For the text-containing cell, return its midpoint in [x, y] coordinate format. 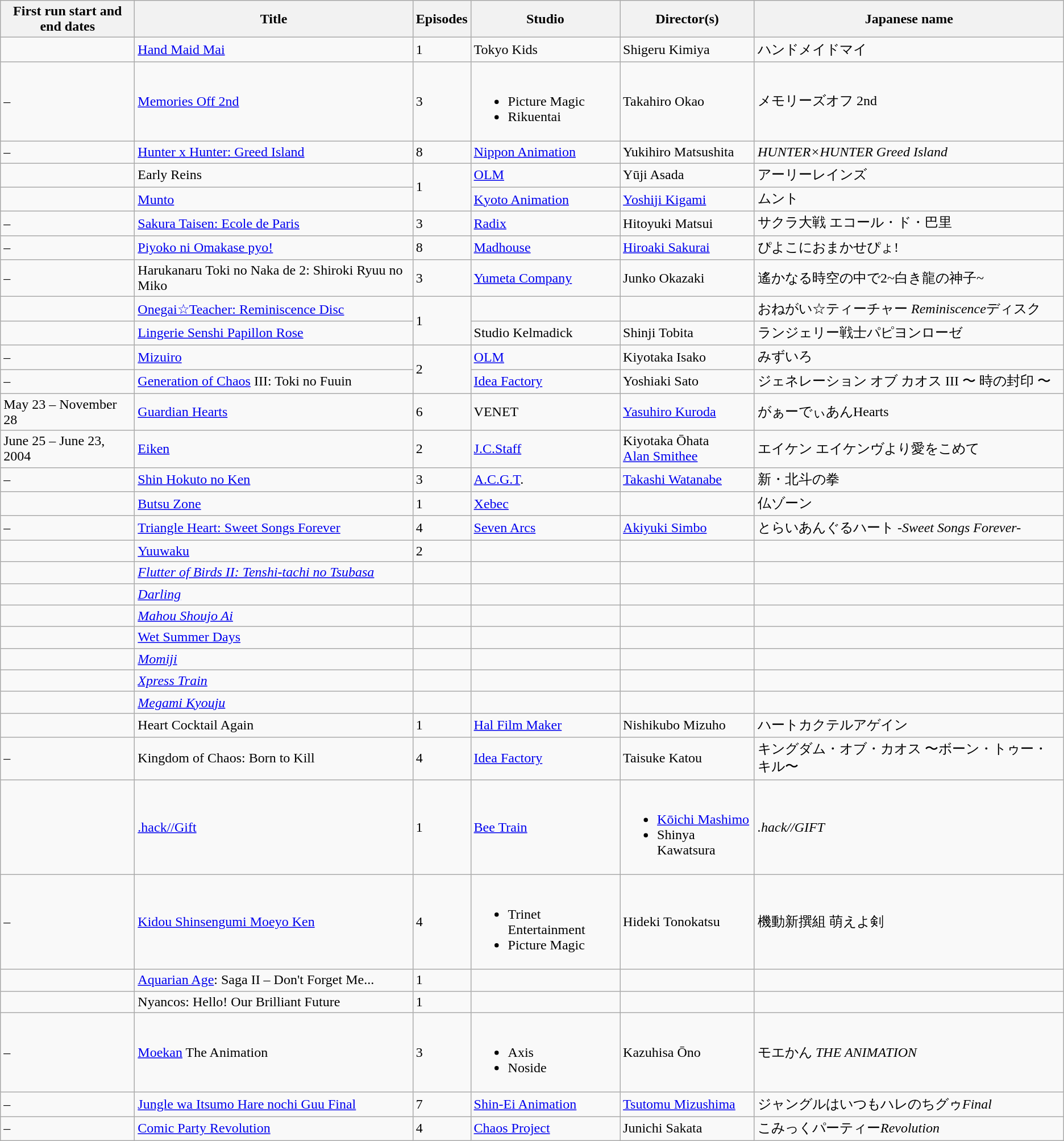
7 [442, 1104]
Yoshiji Kigami [688, 199]
Hand Maid Mai [274, 50]
Yumeta Company [545, 279]
Yuuwaku [274, 551]
Shigeru Kimiya [688, 50]
Kingdom of Chaos: Born to Kill [274, 758]
エイケン エイケンヴより愛をこめて [909, 449]
Hideki Tonokatsu [688, 922]
Momiji [274, 659]
Junichi Sakata [688, 1129]
.hack//Gift [274, 827]
キングダム・オブ・カオス 〜ボーン・トゥー・キル〜 [909, 758]
Early Reins [274, 175]
Tokyo Kids [545, 50]
新・北斗の拳 [909, 480]
Moekan The Animation [274, 1052]
Radix [545, 224]
みずいろ [909, 357]
Mizuiro [274, 357]
とらいあんぐるハート -Sweet Songs Forever- [909, 528]
Shin-Ei Animation [545, 1104]
Guardian Hearts [274, 412]
HUNTER×HUNTER Greed Island [909, 152]
Nippon Animation [545, 152]
Yūji Asada [688, 175]
Seven Arcs [545, 528]
June 25 – June 23, 2004 [68, 449]
Kōichi MashimoShinya Kawatsura [688, 827]
Bee Train [545, 827]
Director(s) [688, 19]
Junko Okazaki [688, 279]
Megami Kyouju [274, 702]
Chaos Project [545, 1129]
Butsu Zone [274, 504]
メモリーズオフ 2nd [909, 101]
First run start and end dates [68, 19]
Heart Cocktail Again [274, 725]
遙かなる時空の中で2~白き龍の神子~ [909, 279]
Flutter of Birds II: Tenshi-tachi no Tsubasa [274, 572]
Mahou Shoujo Ai [274, 616]
Comic Party Revolution [274, 1129]
Akiyuki Simbo [688, 528]
Xebec [545, 504]
Yasuhiro Kuroda [688, 412]
Triangle Heart: Sweet Songs Forever [274, 528]
機動新撰組 萌えよ剣 [909, 922]
Kiyotaka Isako [688, 357]
ジェネレーション オブ カオス III 〜 時の封印 〜 [909, 382]
サクラ大戦 エコール・ド・巴里 [909, 224]
Xpress Train [274, 681]
Trinet EntertainmentPicture Magic [545, 922]
ムント [909, 199]
Episodes [442, 19]
Yoshiaki Sato [688, 382]
Madhouse [545, 248]
AxisNoside [545, 1052]
ジャングルはいつもハレのちグゥFinal [909, 1104]
Shinji Tobita [688, 333]
仏ゾーン [909, 504]
Kidou Shinsengumi Moeyo Ken [274, 922]
Lingerie Senshi Papillon Rose [274, 333]
ぴよこにおまかせぴょ! [909, 248]
Eiken [274, 449]
Generation of Chaos III: Toki no Fuuin [274, 382]
Tsutomu Mizushima [688, 1104]
Japanese name [909, 19]
Hal Film Maker [545, 725]
Onegai☆Teacher: Reminiscence Disc [274, 309]
May 23 – November 28 [68, 412]
こみっくパーティーRevolution [909, 1129]
Aquarian Age: Saga II – Don't Forget Me... [274, 980]
Hunter x Hunter: Greed Island [274, 152]
Taisuke Katou [688, 758]
Hitoyuki Matsui [688, 224]
A.C.G.T. [545, 480]
Kiyotaka ŌhataAlan Smithee [688, 449]
Takahiro Okao [688, 101]
モエかん THE ANIMATION [909, 1052]
Picture MagicRikuentai [545, 101]
Kazuhisa Ōno [688, 1052]
6 [442, 412]
VENET [545, 412]
おねがい☆ティーチャー Reminiscenceディスク [909, 309]
ハンドメイドマイ [909, 50]
Studio Kelmadick [545, 333]
Yukihiro Matsushita [688, 152]
ハートカクテルアゲイン [909, 725]
Title [274, 19]
Shin Hokuto no Ken [274, 480]
Nishikubo Mizuho [688, 725]
Harukanaru Toki no Naka de 2: Shiroki Ryuu no Miko [274, 279]
Hiroaki Sakurai [688, 248]
Takashi Watanabe [688, 480]
J.C.Staff [545, 449]
がぁーでぃあんHearts [909, 412]
Wet Summer Days [274, 637]
Darling [274, 594]
Sakura Taisen: Ecole de Paris [274, 224]
アーリーレインズ [909, 175]
Piyoko ni Omakase pyo! [274, 248]
Munto [274, 199]
ランジェリー戦士パピヨンローゼ [909, 333]
Memories Off 2nd [274, 101]
Kyoto Animation [545, 199]
Jungle wa Itsumo Hare nochi Guu Final [274, 1104]
.hack//GIFT [909, 827]
Nyancos: Hello! Our Brilliant Future [274, 1002]
Studio [545, 19]
